From the cell containing the given text, extract its center point as (x, y) coordinate. 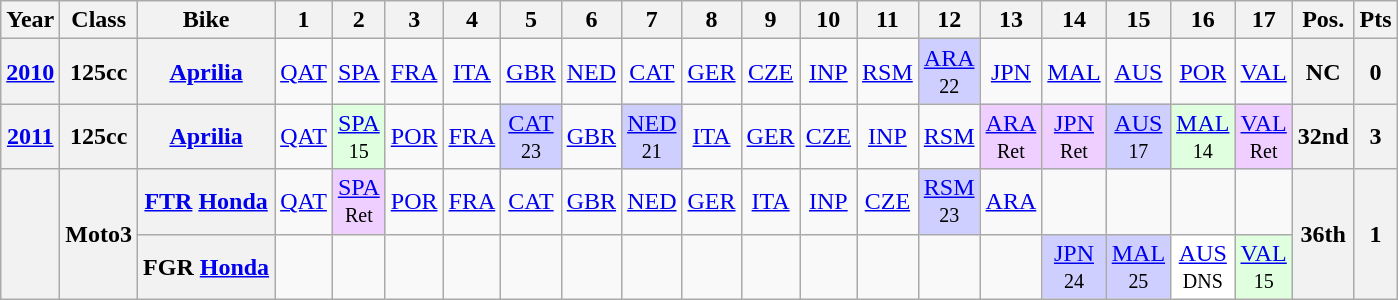
NC (1323, 72)
14 (1074, 20)
JPN24 (1074, 266)
SPARet (358, 202)
7 (652, 20)
Moto3 (99, 234)
6 (591, 20)
NED21 (652, 136)
VALRet (1264, 136)
JPN (1011, 72)
ARA (1011, 202)
10 (828, 20)
AUS17 (1138, 136)
11 (888, 20)
MAL (1074, 72)
32nd (1323, 136)
ARARet (1011, 136)
8 (712, 20)
RSM23 (949, 202)
VAL (1264, 72)
13 (1011, 20)
12 (949, 20)
Bike (206, 20)
36th (1323, 234)
5 (531, 20)
SPA15 (358, 136)
2 (358, 20)
VAL15 (1264, 266)
MAL14 (1203, 136)
15 (1138, 20)
FGR Honda (206, 266)
2010 (30, 72)
2011 (30, 136)
16 (1203, 20)
9 (770, 20)
FTR Honda (206, 202)
Pos. (1323, 20)
CAT23 (531, 136)
JPNRet (1074, 136)
0 (1376, 72)
MAL25 (1138, 266)
4 (472, 20)
17 (1264, 20)
ARA22 (949, 72)
AUS (1138, 72)
Class (99, 20)
SPA (358, 72)
AUSDNS (1203, 266)
Year (30, 20)
Pts (1376, 20)
